Output the (x, y) coordinate of the center of the cell containing the given text.  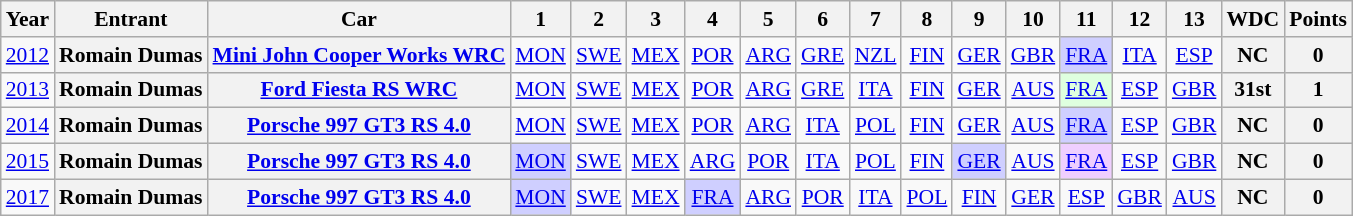
31st (1252, 90)
2012 (28, 55)
2013 (28, 90)
6 (822, 19)
Year (28, 19)
Entrant (130, 19)
2 (599, 19)
9 (978, 19)
3 (656, 19)
11 (1086, 19)
WDC (1252, 19)
Points (1318, 19)
13 (1194, 19)
5 (768, 19)
Ford Fiesta RS WRC (360, 90)
12 (1140, 19)
2014 (28, 126)
2015 (28, 162)
2017 (28, 197)
Car (360, 19)
7 (875, 19)
NZL (875, 55)
8 (926, 19)
10 (1034, 19)
Mini John Cooper Works WRC (360, 55)
4 (713, 19)
